Locate the cell with the specified text and output its [x, y] center coordinate. 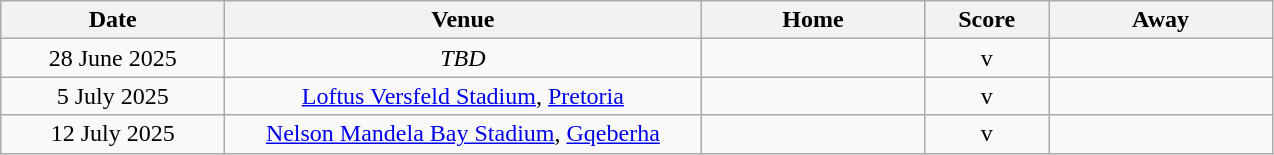
Away [1160, 20]
Home [813, 20]
Date [113, 20]
Loftus Versfeld Stadium, Pretoria [463, 96]
Score [987, 20]
12 July 2025 [113, 134]
28 June 2025 [113, 58]
TBD [463, 58]
5 July 2025 [113, 96]
Nelson Mandela Bay Stadium, Gqeberha [463, 134]
Venue [463, 20]
